Locate the cell with the specified text and output its (X, Y) center coordinate. 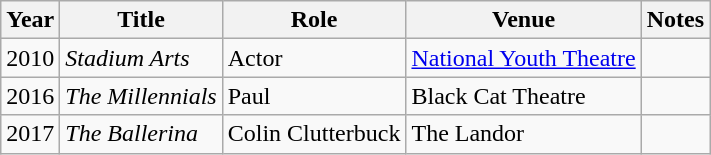
Year (30, 20)
Venue (524, 20)
Title (141, 20)
Role (314, 20)
National Youth Theatre (524, 58)
Notes (675, 20)
2016 (30, 96)
Paul (314, 96)
Actor (314, 58)
The Landor (524, 134)
Black Cat Theatre (524, 96)
2010 (30, 58)
The Millennials (141, 96)
Stadium Arts (141, 58)
2017 (30, 134)
Colin Clutterbuck (314, 134)
The Ballerina (141, 134)
